Output the (x, y) coordinate of the center of the cell containing the given text.  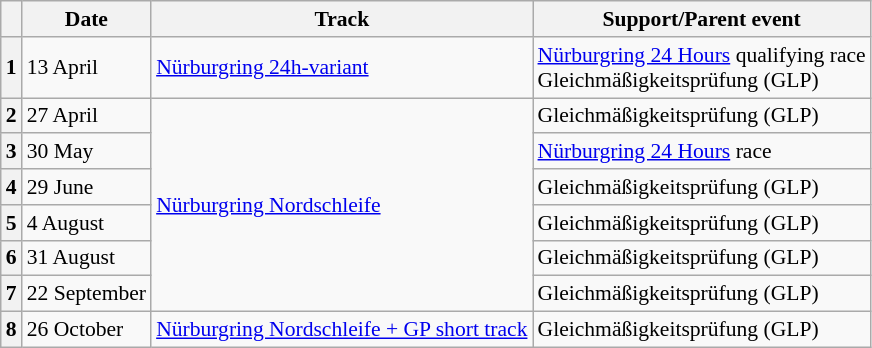
13 April (86, 68)
6 (12, 258)
27 April (86, 116)
30 May (86, 152)
31 August (86, 258)
3 (12, 152)
Nürburgring 24h-variant (342, 68)
4 August (86, 223)
2 (12, 116)
Track (342, 19)
26 October (86, 330)
22 September (86, 294)
8 (12, 330)
Support/Parent event (701, 19)
Nürburgring Nordschleife (342, 205)
1 (12, 68)
29 June (86, 187)
Nürburgring 24 Hours qualifying raceGleichmäßigkeitsprüfung (GLP) (701, 68)
4 (12, 187)
7 (12, 294)
Nürburgring Nordschleife + GP short track (342, 330)
Nürburgring 24 Hours race (701, 152)
5 (12, 223)
Date (86, 19)
